For the text-containing cell, return its midpoint in [X, Y] coordinate format. 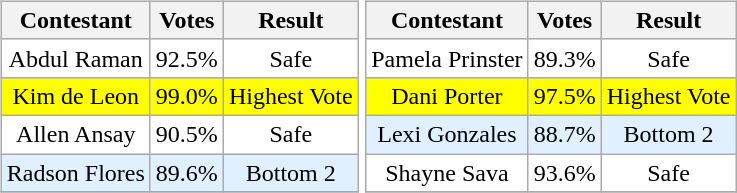
89.3% [564, 58]
Allen Ansay [76, 134]
Kim de Leon [76, 96]
Radson Flores [76, 173]
Shayne Sava [447, 173]
Pamela Prinster [447, 58]
90.5% [186, 134]
93.6% [564, 173]
97.5% [564, 96]
Dani Porter [447, 96]
Lexi Gonzales [447, 134]
89.6% [186, 173]
Abdul Raman [76, 58]
99.0% [186, 96]
88.7% [564, 134]
92.5% [186, 58]
